Capture the cell that displays the provided text and extract its (X, Y) central coordinate. 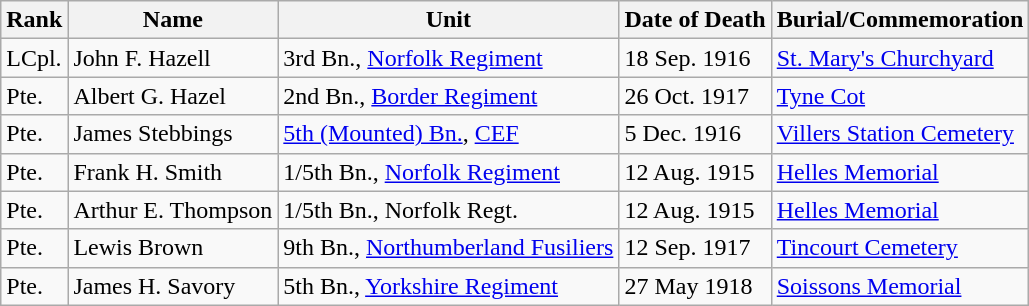
LCpl. (34, 58)
2nd Bn., Border Regiment (448, 96)
Arthur E. Thompson (173, 210)
Name (173, 20)
5th Bn., Yorkshire Regiment (448, 286)
12 Sep. 1917 (695, 248)
St. Mary's Churchyard (900, 58)
3rd Bn., Norfolk Regiment (448, 58)
Unit (448, 20)
5th (Mounted) Bn., CEF (448, 134)
Frank H. Smith (173, 172)
Lewis Brown (173, 248)
John F. Hazell (173, 58)
1/5th Bn., Norfolk Regiment (448, 172)
James H. Savory (173, 286)
27 May 1918 (695, 286)
9th Bn., Northumberland Fusiliers (448, 248)
5 Dec. 1916 (695, 134)
Tincourt Cemetery (900, 248)
Rank (34, 20)
Villers Station Cemetery (900, 134)
James Stebbings (173, 134)
Date of Death (695, 20)
26 Oct. 1917 (695, 96)
Soissons Memorial (900, 286)
18 Sep. 1916 (695, 58)
Burial/Commemoration (900, 20)
1/5th Bn., Norfolk Regt. (448, 210)
Tyne Cot (900, 96)
Albert G. Hazel (173, 96)
